Scan for the cell matching the given text and deliver its (x, y) coordinate at center. 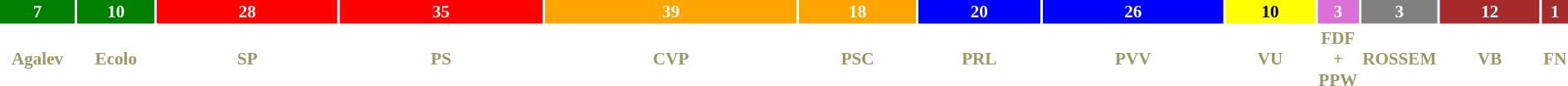
28 (247, 12)
39 (671, 12)
12 (1490, 12)
7 (37, 12)
1 (1555, 12)
20 (979, 12)
18 (858, 12)
35 (441, 12)
26 (1133, 12)
